From the cell containing the given text, extract its center point as [X, Y] coordinate. 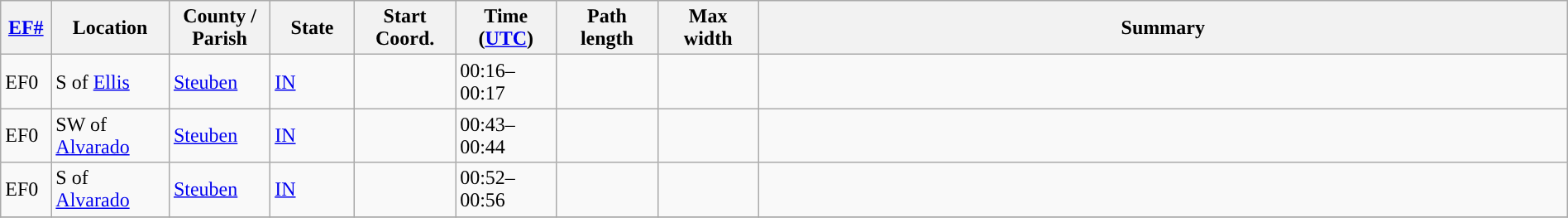
Location [111, 28]
Path length [607, 28]
Start Coord. [404, 28]
S of Ellis [111, 81]
Summary [1163, 28]
EF# [26, 28]
00:43–00:44 [506, 136]
State [313, 28]
Time (UTC) [506, 28]
S of Alvarado [111, 189]
00:16–00:17 [506, 81]
County / Parish [219, 28]
00:52–00:56 [506, 189]
SW of Alvarado [111, 136]
Max width [708, 28]
